Scan for the cell matching the given text and deliver its [x, y] coordinate at center. 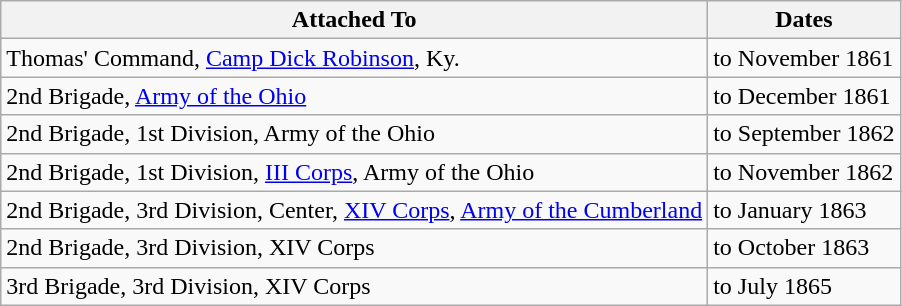
2nd Brigade, 1st Division, III Corps, Army of the Ohio [354, 172]
2nd Brigade, 3rd Division, Center, XIV Corps, Army of the Cumberland [354, 210]
2nd Brigade, Army of the Ohio [354, 96]
Attached To [354, 20]
to July 1865 [804, 286]
to December 1861 [804, 96]
to January 1863 [804, 210]
to September 1862 [804, 134]
to November 1862 [804, 172]
2nd Brigade, 3rd Division, XIV Corps [354, 248]
to October 1863 [804, 248]
3rd Brigade, 3rd Division, XIV Corps [354, 286]
Dates [804, 20]
to November 1861 [804, 58]
2nd Brigade, 1st Division, Army of the Ohio [354, 134]
Thomas' Command, Camp Dick Robinson, Ky. [354, 58]
